Output the (X, Y) coordinate of the center of the cell containing the given text.  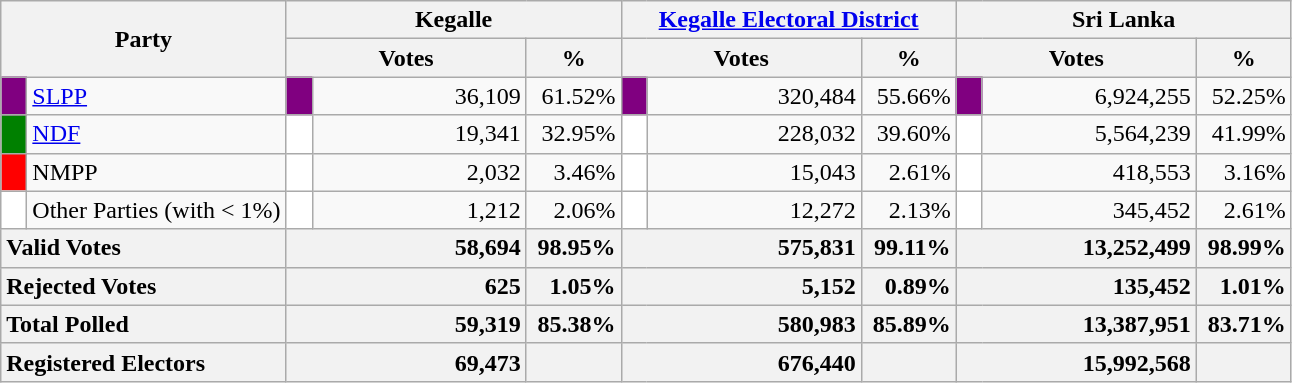
1.01% (1244, 286)
NMPP (156, 172)
55.66% (908, 96)
228,032 (754, 134)
6,924,255 (1089, 96)
52.25% (1244, 96)
83.71% (1244, 324)
69,473 (406, 362)
135,452 (1076, 286)
19,341 (419, 134)
Total Polled (144, 324)
Valid Votes (144, 248)
85.38% (574, 324)
13,387,951 (1076, 324)
15,043 (754, 172)
58,694 (406, 248)
Rejected Votes (144, 286)
575,831 (741, 248)
Party (144, 39)
2,032 (419, 172)
1.05% (574, 286)
61.52% (574, 96)
1,212 (419, 210)
SLPP (156, 96)
NDF (156, 134)
59,319 (406, 324)
98.99% (1244, 248)
580,983 (741, 324)
3.16% (1244, 172)
418,553 (1089, 172)
Kegalle (454, 20)
Other Parties (with < 1%) (156, 210)
36,109 (419, 96)
39.60% (908, 134)
98.95% (574, 248)
13,252,499 (1076, 248)
345,452 (1089, 210)
625 (406, 286)
99.11% (908, 248)
Sri Lanka (1124, 20)
0.89% (908, 286)
85.89% (908, 324)
12,272 (754, 210)
676,440 (741, 362)
2.13% (908, 210)
3.46% (574, 172)
2.06% (574, 210)
32.95% (574, 134)
Kegalle Electoral District (788, 20)
5,564,239 (1089, 134)
41.99% (1244, 134)
15,992,568 (1076, 362)
320,484 (754, 96)
Registered Electors (144, 362)
5,152 (741, 286)
